Capture the cell that displays the provided text and extract its (X, Y) central coordinate. 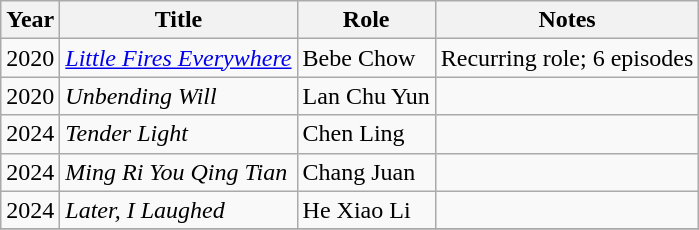
Bebe Chow (366, 58)
He Xiao Li (366, 210)
Little Fires Everywhere (178, 58)
Lan Chu Yun (366, 96)
Notes (567, 20)
Title (178, 20)
Chen Ling (366, 134)
Year (30, 20)
Recurring role; 6 episodes (567, 58)
Chang Juan (366, 172)
Later, I Laughed (178, 210)
Ming Ri You Qing Tian (178, 172)
Tender Light (178, 134)
Unbending Will (178, 96)
Role (366, 20)
